Scan for the cell matching the given text and deliver its (x, y) coordinate at center. 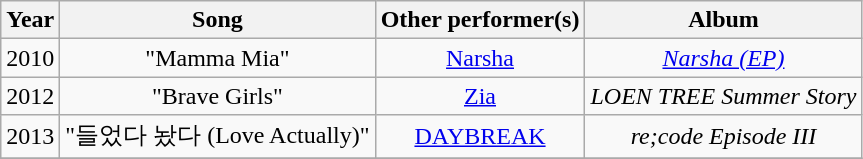
Song (218, 20)
Other performer(s) (480, 20)
"Brave Girls" (218, 96)
2013 (30, 136)
"Mamma Mia" (218, 58)
DAYBREAK (480, 136)
Narsha (480, 58)
LOEN TREE Summer Story (724, 96)
re;code Episode III (724, 136)
Year (30, 20)
Album (724, 20)
2012 (30, 96)
2010 (30, 58)
"들었다 놨다 (Love Actually)" (218, 136)
Narsha (EP) (724, 58)
Zia (480, 96)
